Locate the cell with the specified text and output its (X, Y) center coordinate. 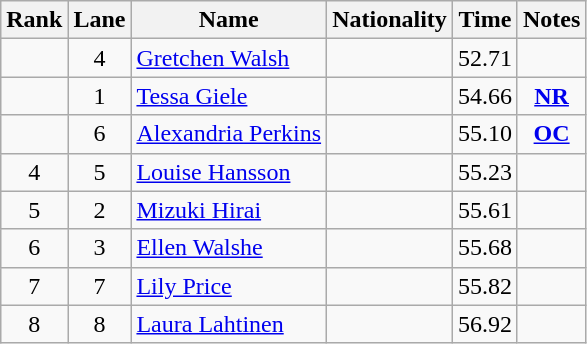
1 (100, 96)
3 (100, 248)
52.71 (484, 58)
Louise Hansson (229, 172)
55.82 (484, 286)
Alexandria Perkins (229, 134)
55.10 (484, 134)
Gretchen Walsh (229, 58)
Lily Price (229, 286)
Tessa Giele (229, 96)
Rank (34, 20)
Ellen Walshe (229, 248)
55.68 (484, 248)
Laura Lahtinen (229, 324)
55.61 (484, 210)
Time (484, 20)
2 (100, 210)
NR (551, 96)
Mizuki Hirai (229, 210)
Name (229, 20)
55.23 (484, 172)
OC (551, 134)
54.66 (484, 96)
Lane (100, 20)
56.92 (484, 324)
Nationality (390, 20)
Notes (551, 20)
